From the cell containing the given text, extract its center point as [x, y] coordinate. 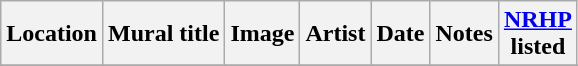
Image [262, 34]
Mural title [163, 34]
Date [400, 34]
Location [52, 34]
Artist [336, 34]
NRHPlisted [538, 34]
Notes [464, 34]
